Return (X, Y) of the center of cell containing provided text 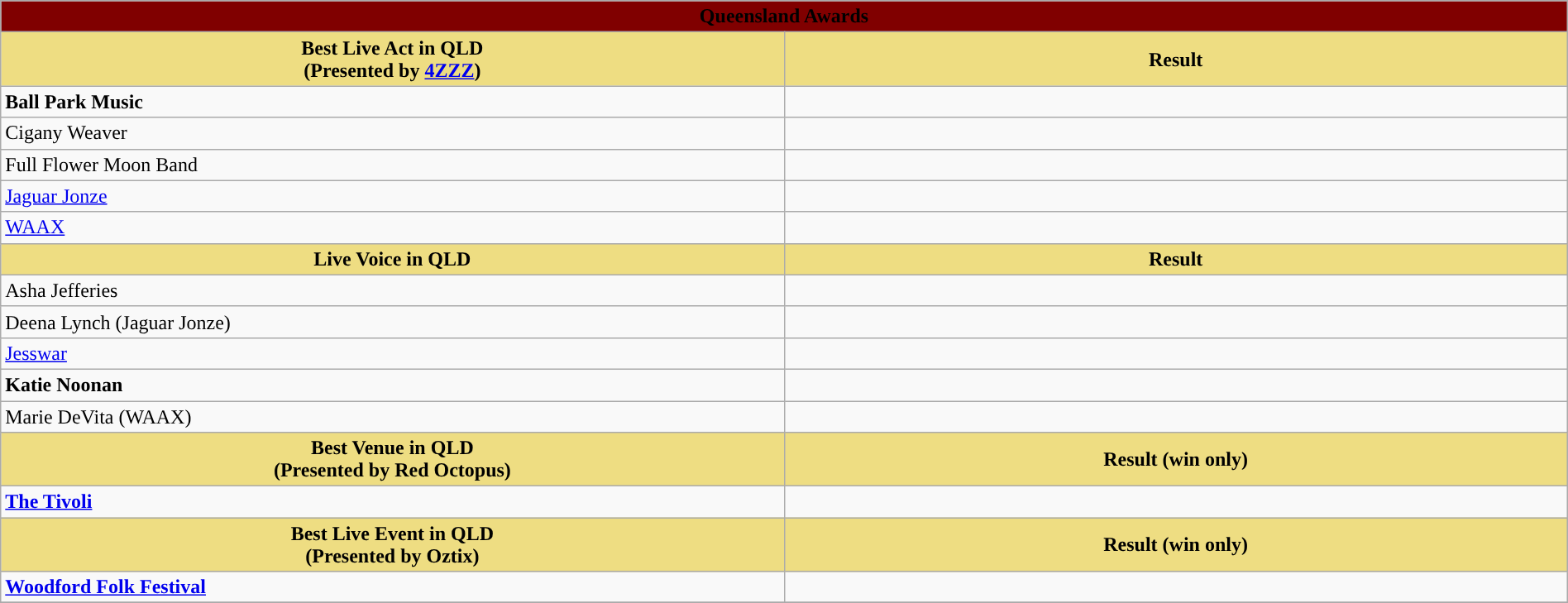
Jaguar Jonze (392, 196)
Woodford Folk Festival (392, 587)
Queensland Awards (784, 17)
Jesswar (392, 353)
Cigany Weaver (392, 133)
Best Venue in QLD (Presented by Red Octopus) (392, 460)
Katie Noonan (392, 385)
Best Live Event in QLD (Presented by Oztix) (392, 544)
Deena Lynch (Jaguar Jonze) (392, 322)
Asha Jefferies (392, 290)
Live Voice in QLD (392, 259)
Ball Park Music (392, 102)
The Tivoli (392, 502)
WAAX (392, 227)
Marie DeVita (WAAX) (392, 416)
Full Flower Moon Band (392, 165)
Best Live Act in QLD (Presented by 4ZZZ) (392, 60)
